Identify which cell holds the provided text, then report its [x, y] central coordinate. 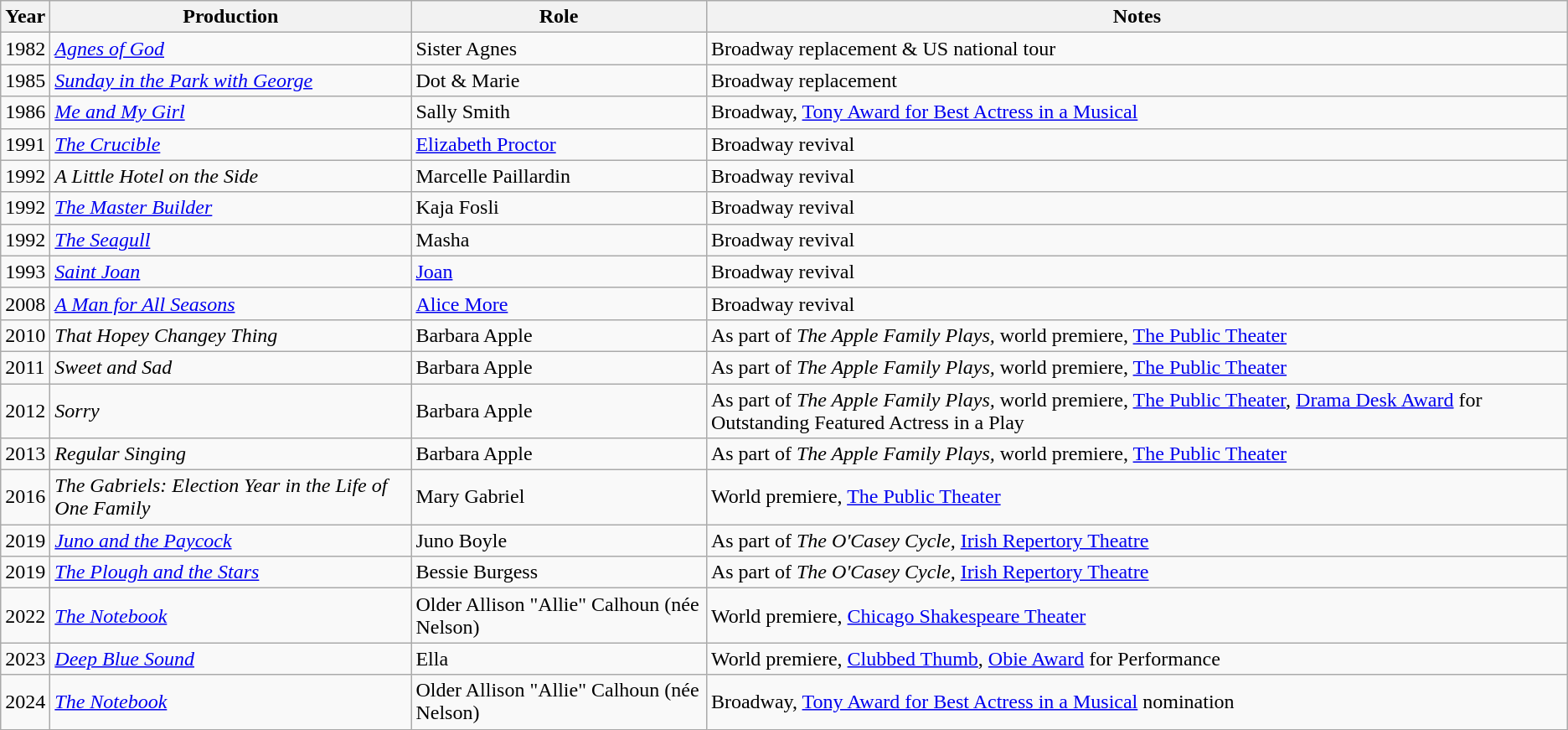
2013 [25, 454]
World premiere, The Public Theater [1137, 498]
1985 [25, 80]
Mary Gabriel [559, 498]
2022 [25, 615]
A Little Hotel on the Side [231, 176]
1986 [25, 112]
2023 [25, 659]
2010 [25, 335]
Dot & Marie [559, 80]
Sister Agnes [559, 49]
2016 [25, 498]
The Gabriels: Election Year in the Life of One Family [231, 498]
Saint Joan [231, 272]
Broadway replacement & US national tour [1137, 49]
Role [559, 17]
Juno Boyle [559, 541]
A Man for All Seasons [231, 303]
Sweet and Sad [231, 367]
1982 [25, 49]
Alice More [559, 303]
Masha [559, 240]
2008 [25, 303]
2012 [25, 411]
Kaja Fosli [559, 208]
Regular Singing [231, 454]
Ella [559, 659]
As part of The Apple Family Plays, world premiere, The Public Theater, Drama Desk Award for Outstanding Featured Actress in a Play [1137, 411]
Juno and the Paycock [231, 541]
Elizabeth Proctor [559, 144]
Broadway, Tony Award for Best Actress in a Musical [1137, 112]
The Seagull [231, 240]
The Crucible [231, 144]
Marcelle Paillardin [559, 176]
2011 [25, 367]
That Hopey Changey Thing [231, 335]
Broadway, Tony Award for Best Actress in a Musical nomination [1137, 702]
Joan [559, 272]
Production [231, 17]
Year [25, 17]
1993 [25, 272]
Broadway replacement [1137, 80]
The Master Builder [231, 208]
Agnes of God [231, 49]
Sorry [231, 411]
1991 [25, 144]
Sunday in the Park with George [231, 80]
2024 [25, 702]
World premiere, Clubbed Thumb, Obie Award for Performance [1137, 659]
World premiere, Chicago Shakespeare Theater [1137, 615]
The Plough and the Stars [231, 572]
Bessie Burgess [559, 572]
Deep Blue Sound [231, 659]
Me and My Girl [231, 112]
Notes [1137, 17]
Sally Smith [559, 112]
